Detect which cell encompasses the target text, then output its [X, Y] center coordinate. 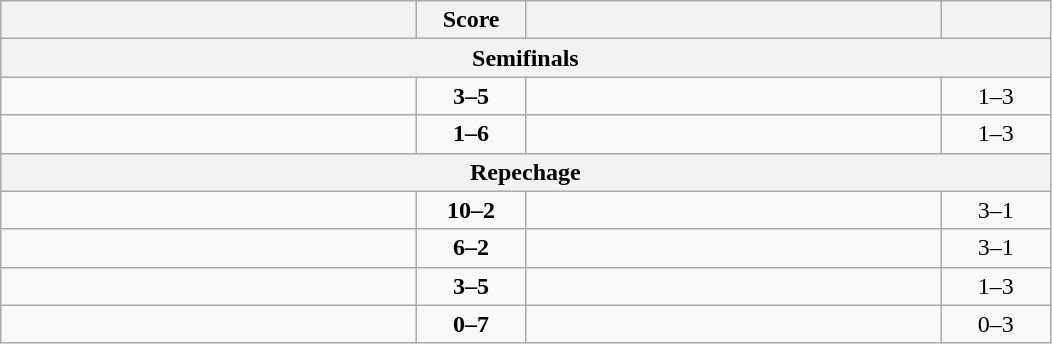
Semifinals [526, 58]
6–2 [472, 248]
1–6 [472, 134]
Repechage [526, 172]
10–2 [472, 210]
0–3 [996, 324]
0–7 [472, 324]
Score [472, 20]
